From the cell containing the given text, extract its center point as (x, y) coordinate. 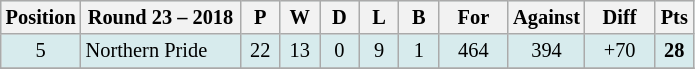
Position (41, 17)
For (474, 17)
13 (300, 51)
394 (546, 51)
L (379, 17)
D (340, 17)
464 (474, 51)
9 (379, 51)
P (260, 17)
W (300, 17)
B (419, 17)
Diff (620, 17)
+70 (620, 51)
Northern Pride (161, 51)
22 (260, 51)
Pts (674, 17)
0 (340, 51)
Against (546, 17)
5 (41, 51)
1 (419, 51)
28 (674, 51)
Round 23 – 2018 (161, 17)
